From the cell containing the given text, extract its center point as [X, Y] coordinate. 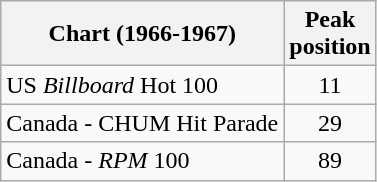
Peakposition [330, 34]
US Billboard Hot 100 [142, 85]
29 [330, 123]
Canada - CHUM Hit Parade [142, 123]
Chart (1966-1967) [142, 34]
89 [330, 161]
Canada - RPM 100 [142, 161]
11 [330, 85]
